Provide the (x, y) coordinate of the cell's center where the given text is located.  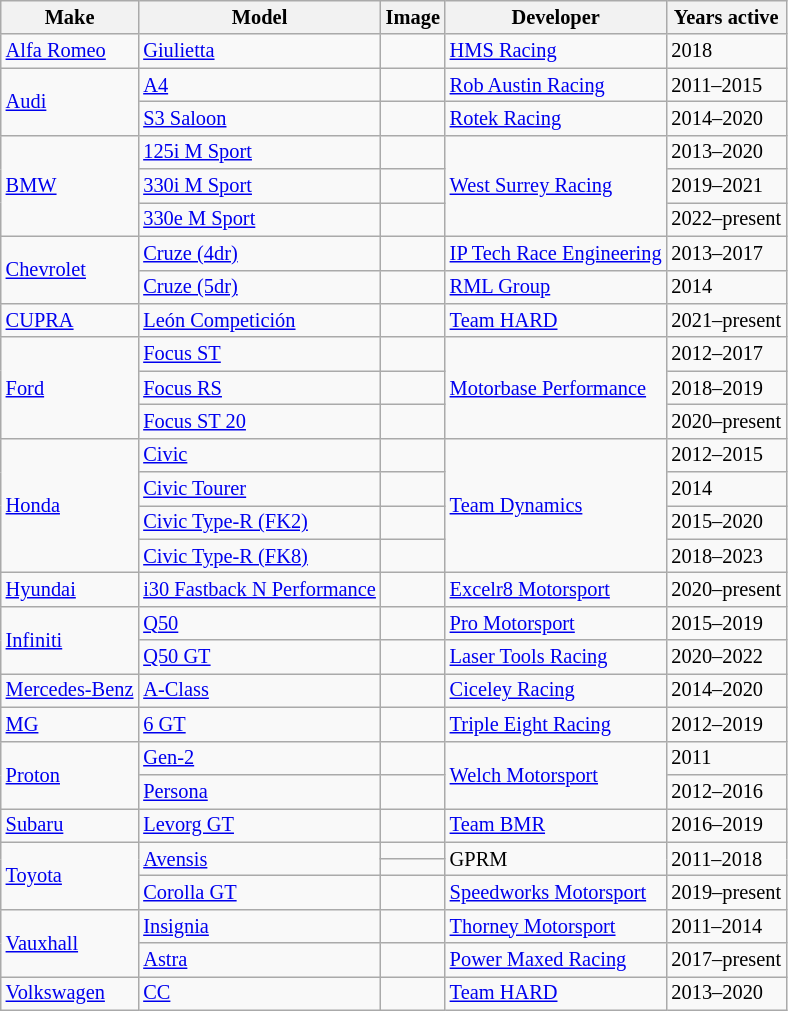
2015–2019 (726, 623)
2021–present (726, 320)
2013–2017 (726, 253)
Triple Eight Racing (556, 724)
2020–2022 (726, 657)
CC (259, 993)
S3 Saloon (259, 118)
Focus RS (259, 388)
MG (70, 724)
2018–2023 (726, 556)
Cruze (4dr) (259, 253)
RML Group (556, 287)
Motorbase Performance (556, 388)
Make (70, 17)
Corolla GT (259, 892)
2019–present (726, 892)
Subaru (70, 825)
Volkswagen (70, 993)
Team Dynamics (556, 506)
Model (259, 17)
2015–2020 (726, 522)
2012–2015 (726, 455)
GPRM (556, 859)
330e M Sport (259, 219)
Levorg GT (259, 825)
6 GT (259, 724)
2017–present (726, 960)
2012–2019 (726, 724)
Developer (556, 17)
Proton (70, 774)
Civic (259, 455)
Alfa Romeo (70, 51)
West Surrey Racing (556, 186)
Q50 GT (259, 657)
Ciceley Racing (556, 690)
Mercedes-Benz (70, 690)
Rotek Racing (556, 118)
Giulietta (259, 51)
León Competición (259, 320)
2012–2017 (726, 354)
2011–2018 (726, 859)
A4 (259, 85)
Insignia (259, 926)
Toyota (70, 876)
Civic Type-R (FK8) (259, 556)
Laser Tools Racing (556, 657)
HMS Racing (556, 51)
330i M Sport (259, 186)
Persona (259, 791)
2018–2019 (726, 388)
2019–2021 (726, 186)
Pro Motorsport (556, 623)
CUPRA (70, 320)
IP Tech Race Engineering (556, 253)
Team BMR (556, 825)
Welch Motorsport (556, 774)
Honda (70, 506)
Focus ST (259, 354)
2016–2019 (726, 825)
BMW (70, 186)
Rob Austin Racing (556, 85)
Avensis (259, 859)
125i M Sport (259, 152)
2011–2015 (726, 85)
Thorney Motorsport (556, 926)
Chevrolet (70, 270)
Power Maxed Racing (556, 960)
2011 (726, 758)
i30 Fastback N Performance (259, 589)
Hyundai (70, 589)
Focus ST 20 (259, 421)
Audi (70, 102)
2022–present (726, 219)
Civic Type-R (FK2) (259, 522)
Years active (726, 17)
A-Class (259, 690)
Astra (259, 960)
Ford (70, 388)
Civic Tourer (259, 489)
2018 (726, 51)
Infiniti (70, 640)
Q50 (259, 623)
Gen-2 (259, 758)
Speedworks Motorsport (556, 892)
2011–2014 (726, 926)
2012–2016 (726, 791)
Excelr8 Motorsport (556, 589)
Vauxhall (70, 942)
Image (413, 17)
Cruze (5dr) (259, 287)
